Identify which cell holds the provided text, then report its [X, Y] central coordinate. 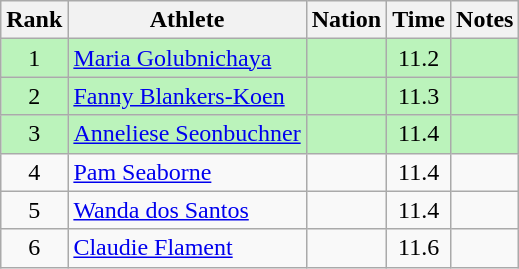
Pam Seaborne [187, 172]
1 [34, 58]
6 [34, 248]
5 [34, 210]
Wanda dos Santos [187, 210]
Notes [485, 20]
Rank [34, 20]
2 [34, 96]
Anneliese Seonbuchner [187, 134]
3 [34, 134]
Time [419, 20]
11.3 [419, 96]
4 [34, 172]
Claudie Flament [187, 248]
Athlete [187, 20]
11.6 [419, 248]
Fanny Blankers-Koen [187, 96]
Maria Golubnichaya [187, 58]
Nation [346, 20]
11.2 [419, 58]
